Scan for the cell matching the given text and deliver its [X, Y] coordinate at center. 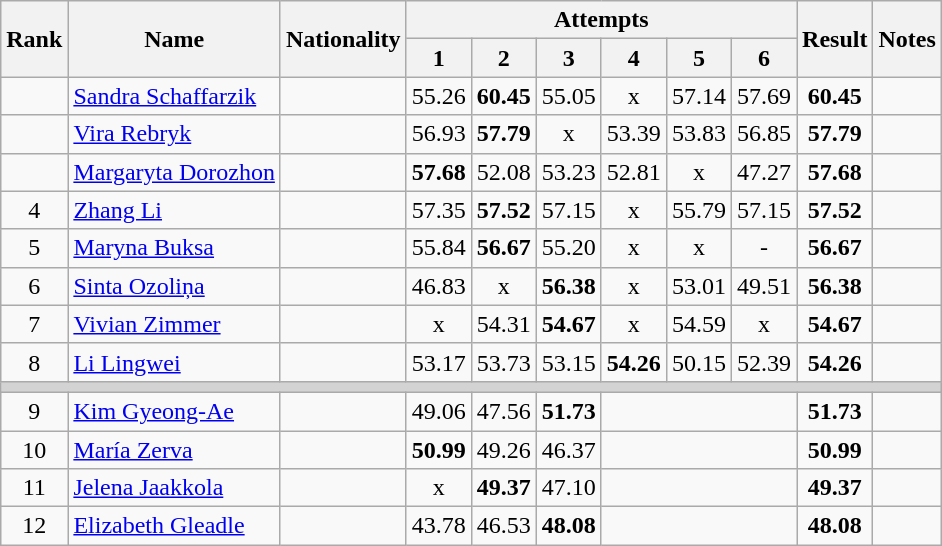
57.35 [438, 210]
9 [34, 411]
11 [34, 488]
54.31 [504, 324]
2 [504, 58]
Notes [907, 39]
57.14 [698, 96]
Li Lingwei [174, 362]
Result [835, 39]
Vira Rebryk [174, 134]
Maryna Buksa [174, 248]
46.83 [438, 286]
- [764, 248]
52.08 [504, 172]
3 [568, 58]
49.06 [438, 411]
7 [34, 324]
55.79 [698, 210]
46.37 [568, 449]
Attempts [601, 20]
55.05 [568, 96]
Nationality [343, 39]
Zhang Li [174, 210]
56.93 [438, 134]
49.51 [764, 286]
53.83 [698, 134]
Kim Gyeong-Ae [174, 411]
10 [34, 449]
47.56 [504, 411]
57.69 [764, 96]
43.78 [438, 526]
49.26 [504, 449]
Sinta Ozoliņa [174, 286]
54.59 [698, 324]
Name [174, 39]
53.73 [504, 362]
8 [34, 362]
12 [34, 526]
46.53 [504, 526]
52.39 [764, 362]
Margaryta Dorozhon [174, 172]
María Zerva [174, 449]
Elizabeth Gleadle [174, 526]
52.81 [634, 172]
1 [438, 58]
53.01 [698, 286]
Jelena Jaakkola [174, 488]
53.23 [568, 172]
Vivian Zimmer [174, 324]
Rank [34, 39]
55.20 [568, 248]
Sandra Schaffarzik [174, 96]
53.39 [634, 134]
47.10 [568, 488]
53.17 [438, 362]
53.15 [568, 362]
55.84 [438, 248]
56.85 [764, 134]
55.26 [438, 96]
50.15 [698, 362]
47.27 [764, 172]
